Return (X, Y) of the center of cell containing provided text 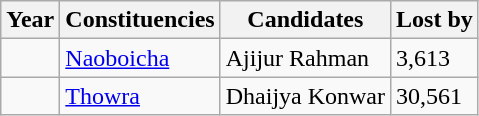
Lost by (435, 20)
Naoboicha (140, 58)
3,613 (435, 58)
Constituencies (140, 20)
Ajijur Rahman (305, 58)
Candidates (305, 20)
Year (30, 20)
Dhaijya Konwar (305, 96)
30,561 (435, 96)
Thowra (140, 96)
